Output the (X, Y) coordinate of the center of the cell containing the given text.  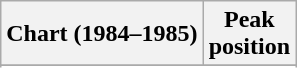
Peakposition (249, 34)
Chart (1984–1985) (102, 34)
